Detect which cell encompasses the target text, then output its (X, Y) center coordinate. 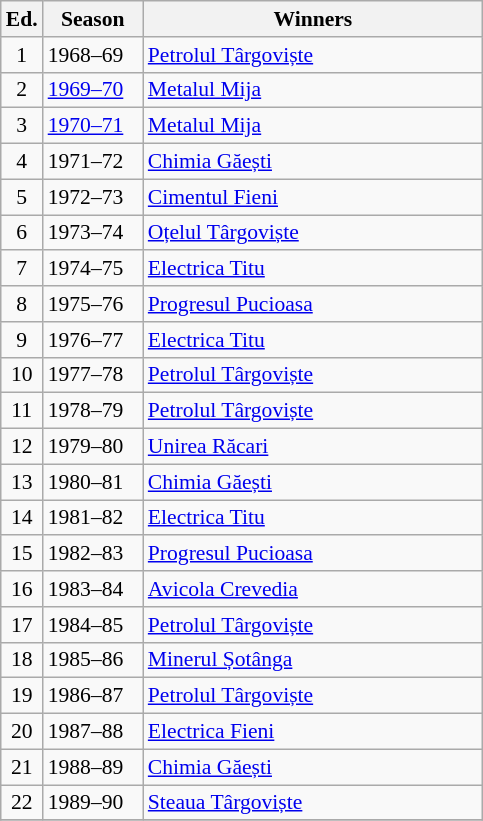
1988–89 (93, 767)
1975–76 (93, 304)
1989–90 (93, 803)
1968–69 (93, 55)
18 (22, 660)
1985–86 (93, 660)
Season (93, 19)
Oțelul Târgoviște (313, 233)
5 (22, 197)
1980–81 (93, 482)
Cimentul Fieni (313, 197)
1987–88 (93, 732)
7 (22, 269)
2 (22, 90)
1969–70 (93, 90)
15 (22, 554)
11 (22, 411)
Minerul Șotânga (313, 660)
19 (22, 696)
1971–72 (93, 162)
4 (22, 162)
6 (22, 233)
1977–78 (93, 375)
12 (22, 447)
Ed. (22, 19)
1970–71 (93, 126)
1976–77 (93, 340)
1982–83 (93, 554)
1973–74 (93, 233)
16 (22, 589)
1 (22, 55)
1986–87 (93, 696)
14 (22, 518)
1974–75 (93, 269)
1979–80 (93, 447)
1983–84 (93, 589)
Avicola Crevedia (313, 589)
17 (22, 625)
10 (22, 375)
1978–79 (93, 411)
13 (22, 482)
1972–73 (93, 197)
1981–82 (93, 518)
Electrica Fieni (313, 732)
9 (22, 340)
22 (22, 803)
21 (22, 767)
8 (22, 304)
Winners (313, 19)
Steaua Târgoviște (313, 803)
Unirea Răcari (313, 447)
1984–85 (93, 625)
20 (22, 732)
3 (22, 126)
